Identify which cell holds the provided text, then report its [x, y] central coordinate. 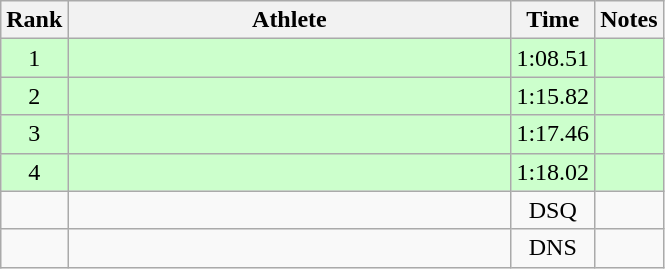
Rank [34, 20]
4 [34, 172]
1 [34, 58]
3 [34, 134]
Time [553, 20]
DNS [553, 248]
DSQ [553, 210]
Notes [629, 20]
1:17.46 [553, 134]
1:08.51 [553, 58]
1:18.02 [553, 172]
2 [34, 96]
1:15.82 [553, 96]
Athlete [290, 20]
